Capture the cell that displays the provided text and extract its [X, Y] central coordinate. 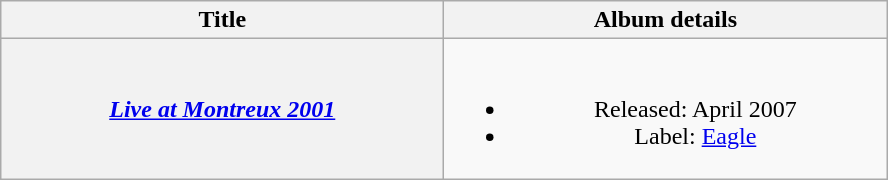
Title [222, 20]
Live at Montreux 2001 [222, 109]
Album details [666, 20]
Released: April 2007Label: Eagle [666, 109]
